From the cell containing the given text, extract its center point as [x, y] coordinate. 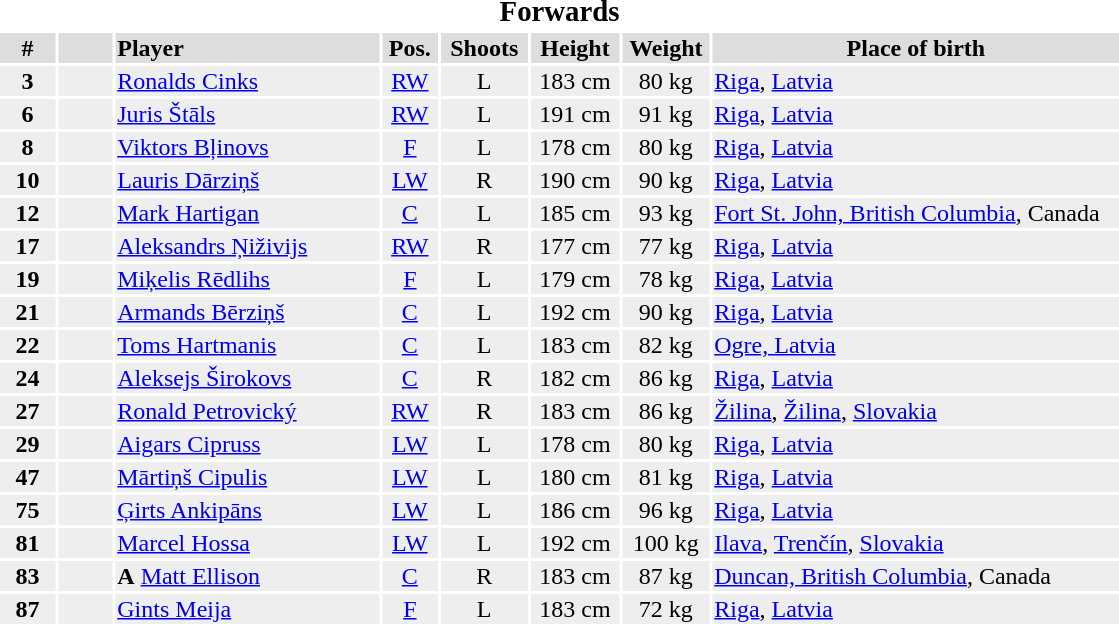
87 kg [666, 576]
Aleksejs Širokovs [248, 378]
19 [28, 279]
180 cm [575, 477]
91 kg [666, 114]
Juris Štāls [248, 114]
10 [28, 180]
Aigars Cipruss [248, 444]
Place of birth [916, 48]
Height [575, 48]
Ronald Petrovický [248, 411]
96 kg [666, 510]
100 kg [666, 543]
81 kg [666, 477]
Ronalds Cinks [248, 81]
Duncan, British Columbia, Canada [916, 576]
A Matt Ellison [248, 576]
29 [28, 444]
24 [28, 378]
Armands Bērziņš [248, 312]
78 kg [666, 279]
Ogre, Latvia [916, 345]
177 cm [575, 246]
Player [248, 48]
Marcel Hossa [248, 543]
17 [28, 246]
22 [28, 345]
186 cm [575, 510]
12 [28, 213]
75 [28, 510]
81 [28, 543]
93 kg [666, 213]
182 cm [575, 378]
Shoots [484, 48]
Lauris Dārziņš [248, 180]
3 [28, 81]
179 cm [575, 279]
Pos. [410, 48]
Gints Meija [248, 609]
6 [28, 114]
72 kg [666, 609]
Mārtiņš Cipulis [248, 477]
Toms Hartmanis [248, 345]
Aleksandrs Ņiživijs [248, 246]
190 cm [575, 180]
82 kg [666, 345]
83 [28, 576]
# [28, 48]
21 [28, 312]
Žilina, Žilina, Slovakia [916, 411]
Viktors Bļinovs [248, 147]
185 cm [575, 213]
Mark Hartigan [248, 213]
Weight [666, 48]
Miķelis Rēdlihs [248, 279]
77 kg [666, 246]
87 [28, 609]
Ilava, Trenčín, Slovakia [916, 543]
8 [28, 147]
Ģirts Ankipāns [248, 510]
Fort St. John, British Columbia, Canada [916, 213]
47 [28, 477]
191 cm [575, 114]
27 [28, 411]
